Output the (x, y) coordinate of the center of the cell containing the given text.  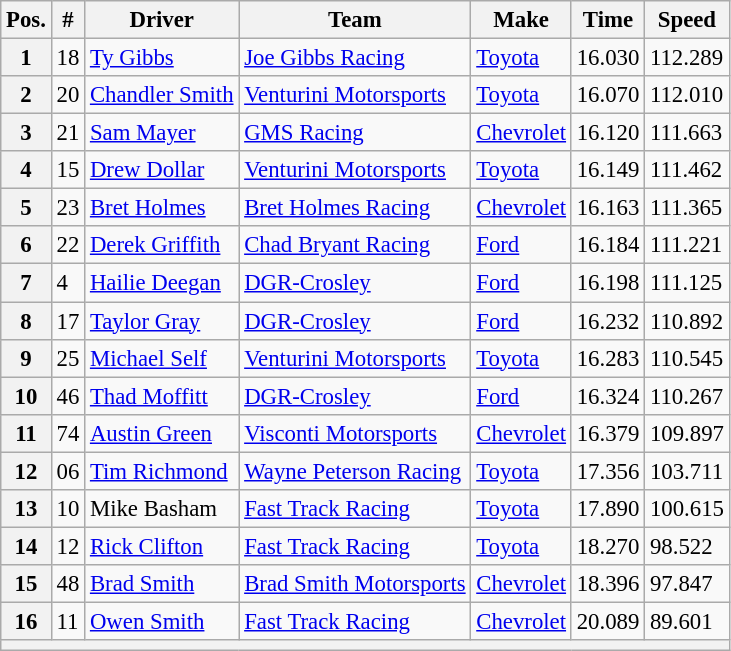
111.462 (688, 170)
22 (68, 245)
100.615 (688, 509)
Mike Basham (162, 509)
21 (68, 133)
Owen Smith (162, 621)
110.267 (688, 396)
Thad Moffitt (162, 396)
8 (26, 321)
16.070 (608, 95)
5 (26, 208)
16.120 (608, 133)
16.149 (608, 170)
Wayne Peterson Racing (355, 471)
112.289 (688, 58)
Pos. (26, 20)
16 (26, 621)
103.711 (688, 471)
16.030 (608, 58)
06 (68, 471)
Derek Griffith (162, 245)
Austin Green (162, 433)
16.283 (608, 358)
112.010 (688, 95)
Brad Smith (162, 584)
18.396 (608, 584)
1 (26, 58)
16.184 (608, 245)
Time (608, 20)
97.847 (688, 584)
Visconti Motorsports (355, 433)
111.663 (688, 133)
Tim Richmond (162, 471)
20 (68, 95)
18.270 (608, 546)
Bret Holmes (162, 208)
9 (26, 358)
Bret Holmes Racing (355, 208)
111.221 (688, 245)
48 (68, 584)
6 (26, 245)
89.601 (688, 621)
110.545 (688, 358)
16.198 (608, 283)
17 (68, 321)
Team (355, 20)
25 (68, 358)
Hailie Deegan (162, 283)
20.089 (608, 621)
Taylor Gray (162, 321)
Sam Mayer (162, 133)
# (68, 20)
Brad Smith Motorsports (355, 584)
109.897 (688, 433)
Joe Gibbs Racing (355, 58)
Speed (688, 20)
Michael Self (162, 358)
110.892 (688, 321)
GMS Racing (355, 133)
3 (26, 133)
111.125 (688, 283)
17.890 (608, 509)
Rick Clifton (162, 546)
111.365 (688, 208)
7 (26, 283)
18 (68, 58)
14 (26, 546)
16.379 (608, 433)
Chad Bryant Racing (355, 245)
46 (68, 396)
74 (68, 433)
17.356 (608, 471)
13 (26, 509)
Ty Gibbs (162, 58)
Chandler Smith (162, 95)
Make (521, 20)
16.232 (608, 321)
16.324 (608, 396)
98.522 (688, 546)
Driver (162, 20)
2 (26, 95)
23 (68, 208)
16.163 (608, 208)
Drew Dollar (162, 170)
